Determine the [X, Y] coordinate at the center of the cell enclosing the given text.  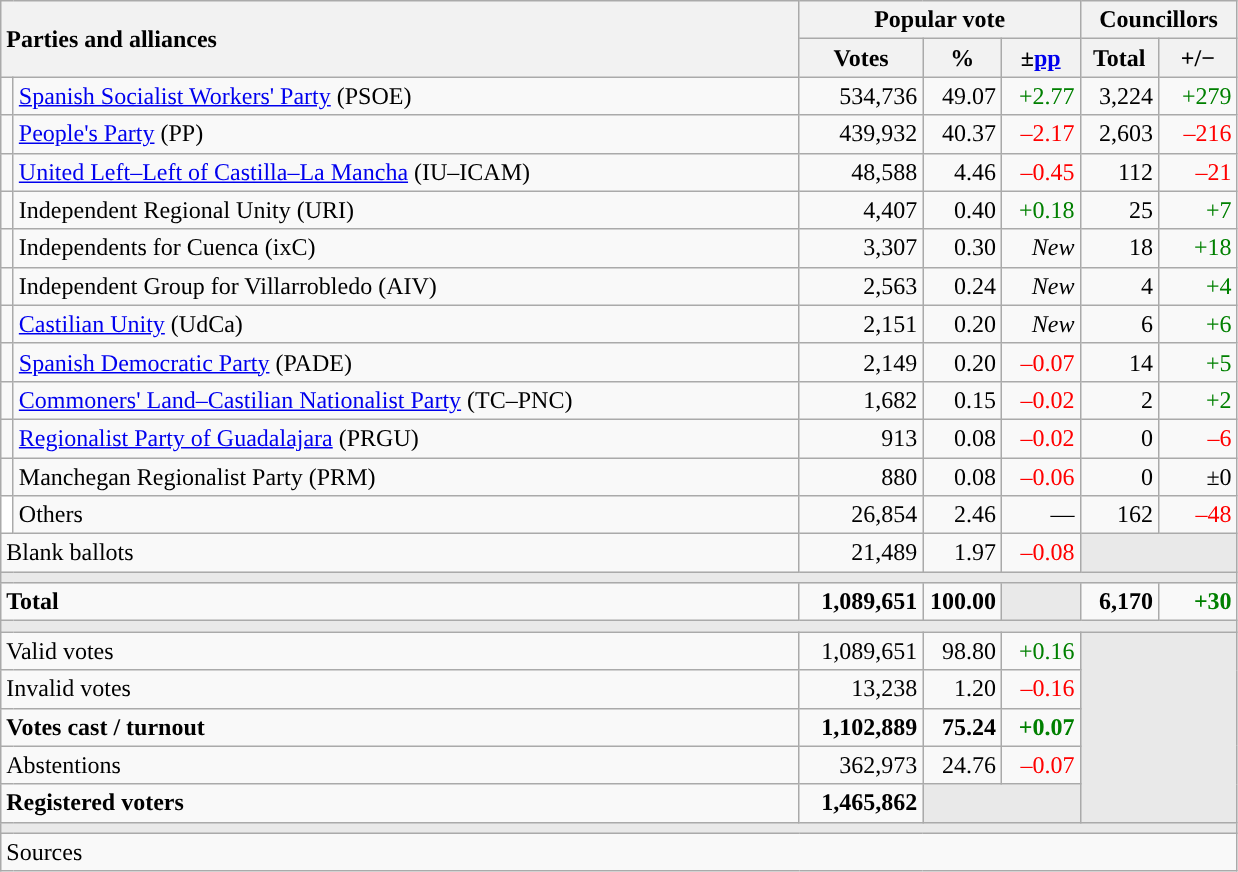
United Left–Left of Castilla–La Mancha (IU–ICAM) [406, 172]
+18 [1198, 248]
2,149 [861, 362]
2,563 [861, 286]
26,854 [861, 515]
6,170 [1120, 602]
–216 [1198, 134]
+30 [1198, 602]
362,973 [861, 765]
–0.08 [1040, 553]
±0 [1198, 477]
–0.16 [1040, 689]
–2.17 [1040, 134]
Registered voters [400, 803]
2,151 [861, 324]
880 [861, 477]
+0.18 [1040, 210]
18 [1120, 248]
+2.77 [1040, 96]
Councillors [1158, 20]
+4 [1198, 286]
0.15 [962, 400]
2.46 [962, 515]
±pp [1040, 58]
Manchegan Regionalist Party (PRM) [406, 477]
Independents for Cuenca (ixC) [406, 248]
3,307 [861, 248]
0.30 [962, 248]
1,465,862 [861, 803]
+5 [1198, 362]
1,682 [861, 400]
Sources [619, 852]
–0.06 [1040, 477]
14 [1120, 362]
49.07 [962, 96]
–0.45 [1040, 172]
3,224 [1120, 96]
1,102,889 [861, 727]
Commoners' Land–Castilian Nationalist Party (TC–PNC) [406, 400]
2 [1120, 400]
Abstentions [400, 765]
2,603 [1120, 134]
Spanish Democratic Party (PADE) [406, 362]
6 [1120, 324]
Castilian Unity (UdCa) [406, 324]
Votes [861, 58]
913 [861, 438]
–21 [1198, 172]
–6 [1198, 438]
0.40 [962, 210]
1.97 [962, 553]
— [1040, 515]
–48 [1198, 515]
162 [1120, 515]
Independent Group for Villarrobledo (AIV) [406, 286]
+2 [1198, 400]
100.00 [962, 602]
Popular vote [940, 20]
People's Party (PP) [406, 134]
112 [1120, 172]
439,932 [861, 134]
21,489 [861, 553]
534,736 [861, 96]
24.76 [962, 765]
+/− [1198, 58]
Spanish Socialist Workers' Party (PSOE) [406, 96]
4.46 [962, 172]
4 [1120, 286]
0.24 [962, 286]
25 [1120, 210]
Regionalist Party of Guadalajara (PRGU) [406, 438]
Others [406, 515]
+6 [1198, 324]
1.20 [962, 689]
Parties and alliances [400, 39]
40.37 [962, 134]
4,407 [861, 210]
48,588 [861, 172]
+0.07 [1040, 727]
13,238 [861, 689]
+7 [1198, 210]
98.80 [962, 651]
Invalid votes [400, 689]
Votes cast / turnout [400, 727]
Independent Regional Unity (URI) [406, 210]
+0.16 [1040, 651]
75.24 [962, 727]
Blank ballots [400, 553]
% [962, 58]
+279 [1198, 96]
Valid votes [400, 651]
